Locate the cell with the specified text and output its [x, y] center coordinate. 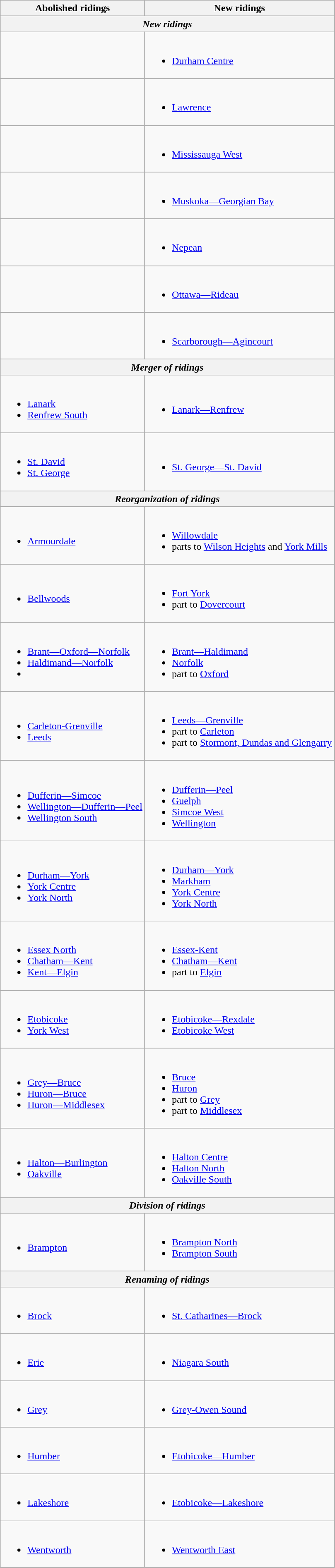
Renaming of ridings [167, 1279]
Scarborough—Agincourt [239, 336]
Etobicoke—Humber [239, 1451]
Reorganization of ridings [167, 498]
Willowdaleparts to Wilson Heights and York Mills [239, 536]
BruceHuronpart to Greypart to Middlesex [239, 1088]
Halton CentreHalton NorthOakville South [239, 1163]
Leeds—Grenvillepart to Carletonpart to Stormont, Dundas and Glengarry [239, 726]
Halton—BurlingtonOakville [73, 1163]
Essex-KentChatham—Kentpart to Elgin [239, 955]
EtobicokeYork West [73, 1019]
Durham—YorkMarkhamYork CentreYork North [239, 881]
Grey—BruceHuron—BruceHuron—Middlesex [73, 1088]
Fort Yorkpart to Dovercourt [239, 594]
Brant—Oxford—NorfolkHaldimand—Norfolk [73, 657]
Abolished ridings [73, 8]
Lakeshore [73, 1497]
Brampton NorthBrampton South [239, 1242]
Mississauga West [239, 149]
Brampton [73, 1242]
Armourdale [73, 536]
Muskoka—Georgian Bay [239, 195]
Grey [73, 1404]
St. George—St. David [239, 462]
Lawrence [239, 102]
Brock [73, 1310]
St. Catharines—Brock [239, 1310]
Carleton-GrenvilleLeeds [73, 726]
Etobicoke—Lakeshore [239, 1497]
Ottawa—Rideau [239, 289]
Dufferin—SimcoeWellington—Dufferin—PeelWellington South [73, 801]
Grey-Owen Sound [239, 1404]
Brant—HaldimandNorfolkpart to Oxford [239, 657]
Division of ridings [167, 1205]
Humber [73, 1451]
Nepean [239, 242]
Wentworth East [239, 1544]
Durham Centre [239, 55]
Essex NorthChatham—KentKent—Elgin [73, 955]
Wentworth [73, 1544]
Dufferin—PeelGuelphSimcoe WestWellington [239, 801]
LanarkRenfrew South [73, 404]
Erie [73, 1357]
Durham—YorkYork CentreYork North [73, 881]
Etobicoke—RexdaleEtobicoke West [239, 1019]
Niagara South [239, 1357]
Lanark—Renfrew [239, 404]
Bellwoods [73, 594]
Merger of ridings [167, 367]
St. DavidSt. George [73, 462]
